Determine the [x, y] coordinate at the center of the cell enclosing the given text.  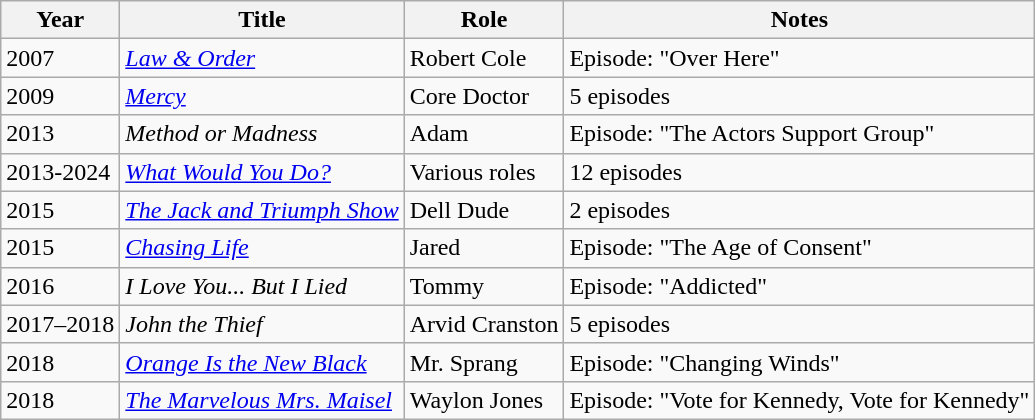
Notes [800, 20]
Various roles [484, 172]
Episode: "Addicted" [800, 286]
Episode: "Changing Winds" [800, 362]
12 episodes [800, 172]
Episode: "Vote for Kennedy, Vote for Kennedy" [800, 400]
Title [262, 20]
John the Thief [262, 324]
2013-2024 [60, 172]
Core Doctor [484, 96]
2 episodes [800, 210]
Dell Dude [484, 210]
Role [484, 20]
Episode: "The Age of Consent" [800, 248]
Adam [484, 134]
Jared [484, 248]
Arvid Cranston [484, 324]
Mercy [262, 96]
Chasing Life [262, 248]
Mr. Sprang [484, 362]
The Jack and Triumph Show [262, 210]
2009 [60, 96]
Orange Is the New Black [262, 362]
Law & Order [262, 58]
2013 [60, 134]
The Marvelous Mrs. Maisel [262, 400]
2017–2018 [60, 324]
Robert Cole [484, 58]
2007 [60, 58]
Episode: "The Actors Support Group" [800, 134]
I Love You... But I Lied [262, 286]
Method or Madness [262, 134]
Waylon Jones [484, 400]
What Would You Do? [262, 172]
Tommy [484, 286]
2016 [60, 286]
Episode: "Over Here" [800, 58]
Year [60, 20]
